Extract the (x, y) coordinate from the center of the cell holding the provided text.  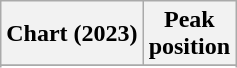
Chart (2023) (72, 34)
Peakposition (189, 34)
